Provide the (X, Y) coordinate of the cell's center where the given text is located.  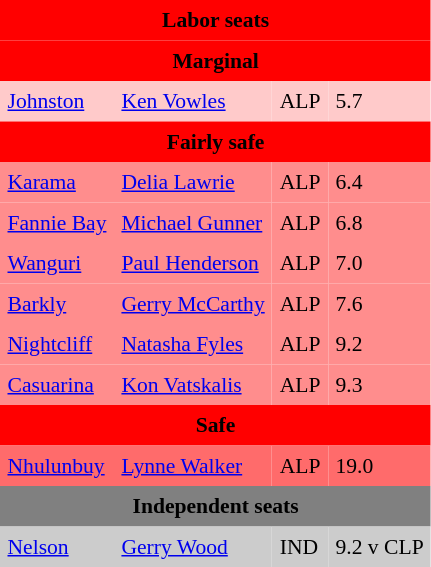
Natasha Fyles (193, 344)
Independent seats (216, 506)
5.7 (380, 101)
Wanguri (57, 263)
9.2 v CLP (380, 546)
Labor seats (216, 20)
7.0 (380, 263)
Karama (57, 182)
Delia Lawrie (193, 182)
6.8 (380, 222)
Casuarina (57, 384)
Kon Vatskalis (193, 384)
9.2 (380, 344)
Barkly (57, 303)
Nhulunbuy (57, 465)
Michael Gunner (193, 222)
Fairly safe (216, 141)
9.3 (380, 384)
7.6 (380, 303)
IND (300, 546)
Safe (216, 425)
Johnston (57, 101)
Paul Henderson (193, 263)
19.0 (380, 465)
Ken Vowles (193, 101)
Marginal (216, 60)
Gerry McCarthy (193, 303)
Fannie Bay (57, 222)
6.4 (380, 182)
Lynne Walker (193, 465)
Nightcliff (57, 344)
Gerry Wood (193, 546)
Nelson (57, 546)
